Identify which cell holds the provided text, then report its [x, y] central coordinate. 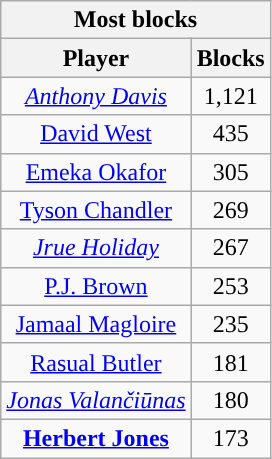
Player [96, 58]
1,121 [230, 96]
Tyson Chandler [96, 210]
253 [230, 286]
Herbert Jones [96, 438]
David West [96, 134]
180 [230, 400]
305 [230, 172]
Most blocks [136, 20]
Anthony Davis [96, 96]
Jrue Holiday [96, 248]
P.J. Brown [96, 286]
Jonas Valančiūnas [96, 400]
Emeka Okafor [96, 172]
Blocks [230, 58]
Jamaal Magloire [96, 324]
173 [230, 438]
181 [230, 362]
Rasual Butler [96, 362]
435 [230, 134]
235 [230, 324]
267 [230, 248]
269 [230, 210]
